Determine the [x, y] coordinate at the center of the cell enclosing the given text.  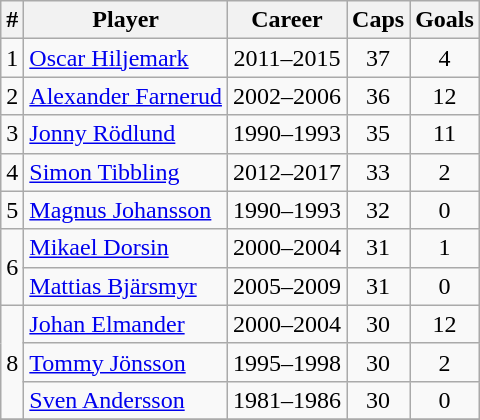
Player [126, 20]
2002–2006 [286, 96]
8 [12, 362]
2011–2015 [286, 58]
Alexander Farnerud [126, 96]
32 [378, 210]
2012–2017 [286, 172]
Oscar Hiljemark [126, 58]
Tommy Jönsson [126, 362]
11 [445, 134]
Simon Tibbling [126, 172]
Caps [378, 20]
6 [12, 267]
33 [378, 172]
35 [378, 134]
1981–1986 [286, 400]
Magnus Johansson [126, 210]
Johan Elmander [126, 324]
3 [12, 134]
2005–2009 [286, 286]
Goals [445, 20]
37 [378, 58]
36 [378, 96]
# [12, 20]
Career [286, 20]
1995–1998 [286, 362]
5 [12, 210]
Sven Andersson [126, 400]
Jonny Rödlund [126, 134]
Mattias Bjärsmyr [126, 286]
Mikael Dorsin [126, 248]
